Return the (X, Y) coordinate for the center point of the cell that contains the specified text.  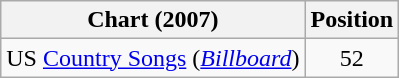
Chart (2007) (153, 20)
Position (352, 20)
US Country Songs (Billboard) (153, 58)
52 (352, 58)
